For the text-containing cell, return its midpoint in (X, Y) coordinate format. 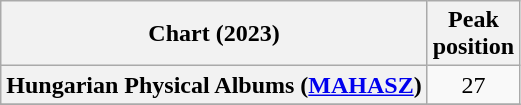
Chart (2023) (214, 34)
Peakposition (473, 34)
27 (473, 85)
Hungarian Physical Albums (MAHASZ) (214, 85)
